From the cell containing the given text, extract its center point as (x, y) coordinate. 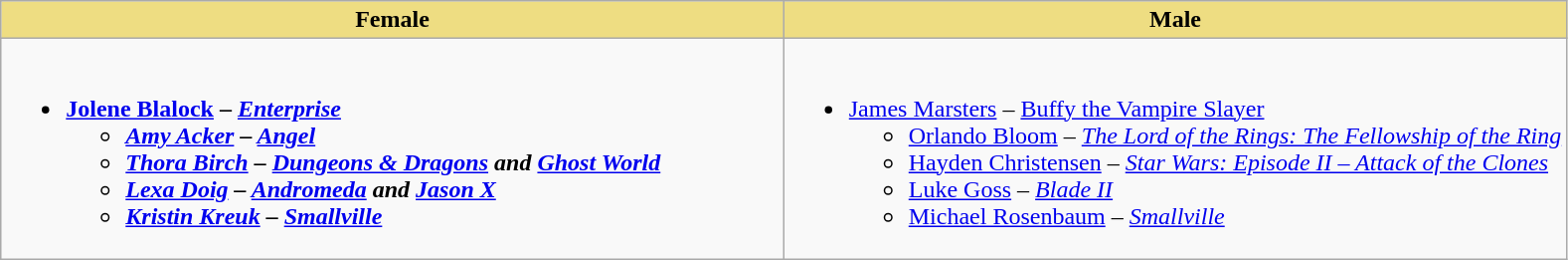
Female (393, 20)
Male (1175, 20)
